Detect which cell encompasses the target text, then output its (x, y) center coordinate. 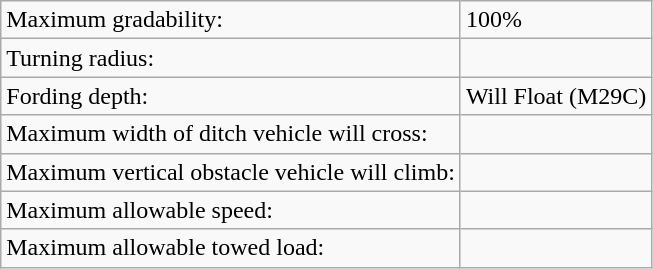
Will Float (M29C) (556, 96)
Maximum allowable speed: (231, 210)
Maximum vertical obstacle vehicle will climb: (231, 172)
Maximum gradability: (231, 20)
Maximum width of ditch vehicle will cross: (231, 134)
Turning radius: (231, 58)
Fording depth: (231, 96)
100% (556, 20)
Maximum allowable towed load: (231, 248)
